Determine the [x, y] coordinate at the center of the cell enclosing the given text.  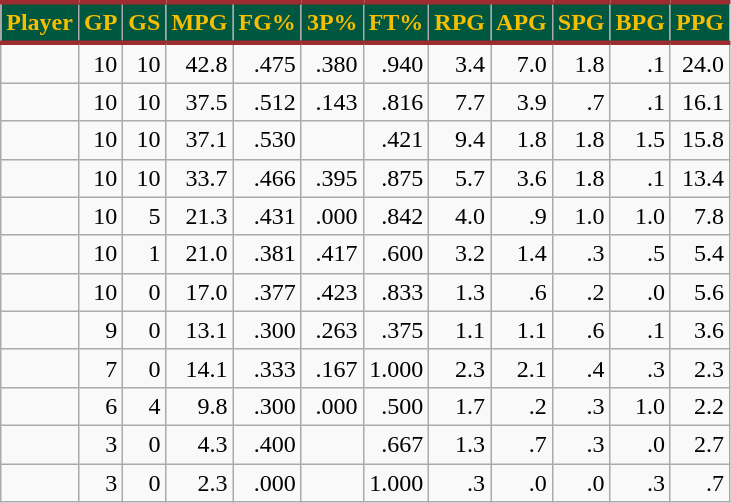
.842 [396, 216]
.375 [396, 330]
3P% [332, 22]
FT% [396, 22]
2.7 [700, 444]
.143 [332, 102]
5 [144, 216]
3.4 [460, 63]
.500 [396, 406]
MPG [200, 22]
.263 [332, 330]
.417 [332, 254]
.380 [332, 63]
3.2 [460, 254]
7.7 [460, 102]
.475 [267, 63]
1 [144, 254]
.667 [396, 444]
.940 [396, 63]
.512 [267, 102]
.431 [267, 216]
.5 [640, 254]
21.0 [200, 254]
37.5 [200, 102]
4.0 [460, 216]
9.4 [460, 140]
.377 [267, 292]
.833 [396, 292]
BPG [640, 22]
7 [100, 368]
.600 [396, 254]
5.6 [700, 292]
.9 [522, 216]
.421 [396, 140]
9.8 [200, 406]
1.4 [522, 254]
2.1 [522, 368]
.400 [267, 444]
37.1 [200, 140]
3.9 [522, 102]
4 [144, 406]
21.3 [200, 216]
SPG [581, 22]
7.8 [700, 216]
.875 [396, 178]
14.1 [200, 368]
GS [144, 22]
5.4 [700, 254]
.466 [267, 178]
.4 [581, 368]
1.5 [640, 140]
.530 [267, 140]
6 [100, 406]
9 [100, 330]
16.1 [700, 102]
.423 [332, 292]
15.8 [700, 140]
5.7 [460, 178]
42.8 [200, 63]
4.3 [200, 444]
APG [522, 22]
24.0 [700, 63]
13.4 [700, 178]
.395 [332, 178]
GP [100, 22]
RPG [460, 22]
13.1 [200, 330]
PPG [700, 22]
.381 [267, 254]
.167 [332, 368]
Player [40, 22]
.333 [267, 368]
2.2 [700, 406]
17.0 [200, 292]
.816 [396, 102]
FG% [267, 22]
1.7 [460, 406]
7.0 [522, 63]
33.7 [200, 178]
